Locate the cell with the specified text and output its [x, y] center coordinate. 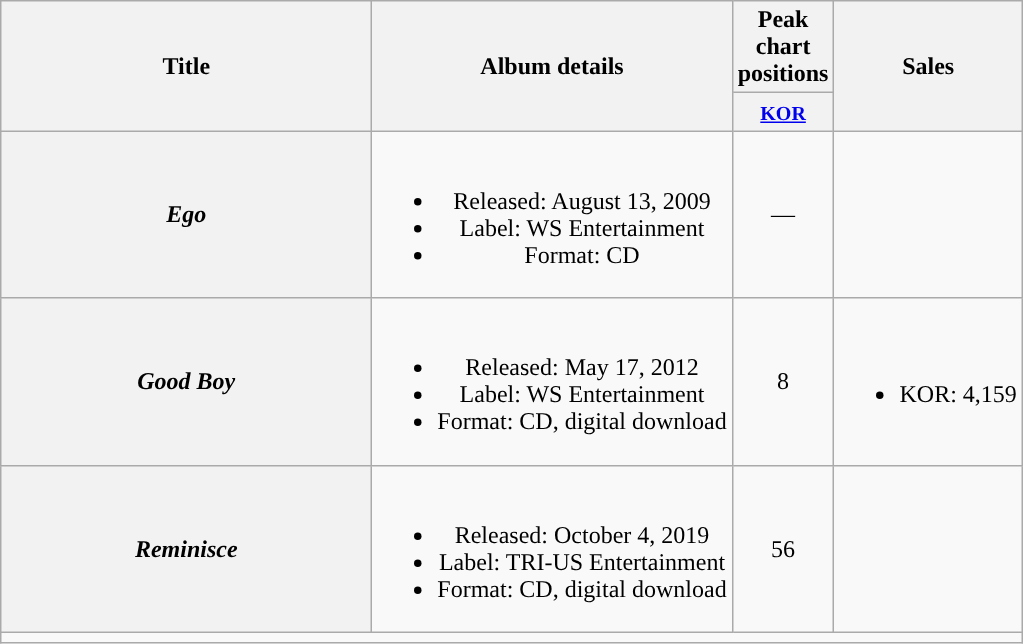
8 [783, 382]
Ego [186, 214]
Sales [928, 66]
Peak chart positions [783, 47]
Good Boy [186, 382]
56 [783, 548]
Released: August 13, 2009Label: WS EntertainmentFormat: CD [552, 214]
KOR: 4,159 [928, 382]
Title [186, 66]
Released: October 4, 2019Label: TRI-US EntertainmentFormat: CD, digital download [552, 548]
KOR [783, 112]
Released: May 17, 2012Label: WS EntertainmentFormat: CD, digital download [552, 382]
— [783, 214]
Reminisce [186, 548]
Album details [552, 66]
